Locate the cell with the specified text and output its [X, Y] center coordinate. 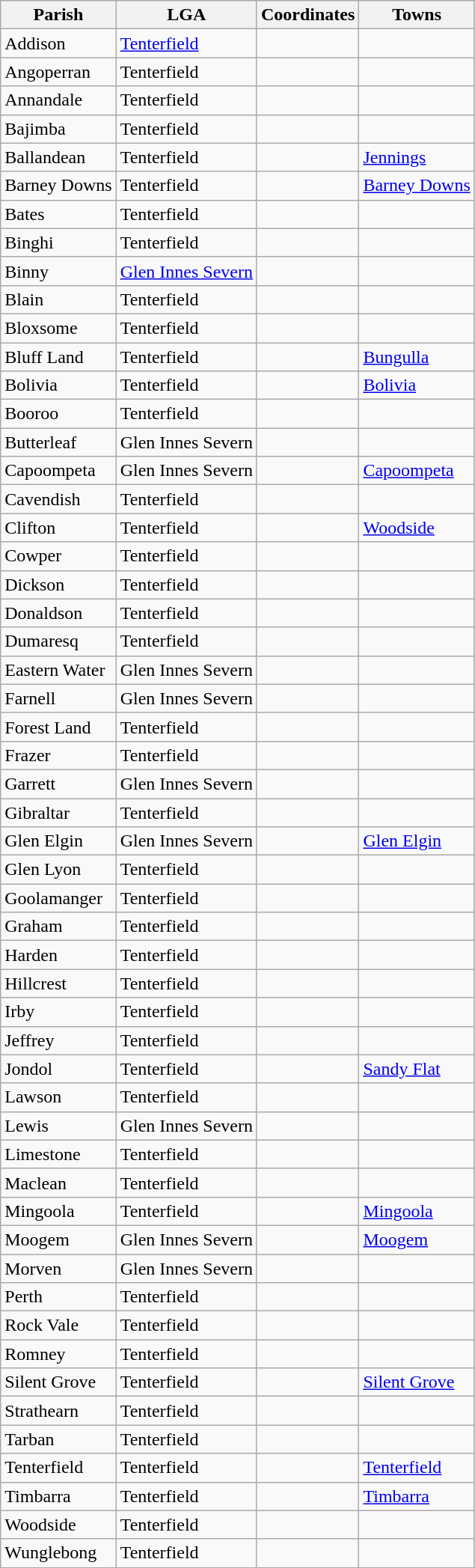
Binghi [58, 242]
Lewis [58, 1126]
Rock Vale [58, 1326]
Jeffrey [58, 1040]
Dickson [58, 585]
Booroo [58, 414]
Tarban [58, 1439]
Angoperran [58, 72]
Bates [58, 214]
Romney [58, 1354]
Dumaresq [58, 641]
Frazer [58, 755]
Annandale [58, 100]
Towns [417, 15]
Clifton [58, 528]
Morven [58, 1269]
Maclean [58, 1183]
Wunglebong [58, 1553]
Cavendish [58, 499]
Strathearn [58, 1411]
Graham [58, 927]
Bajimba [58, 129]
Forest Land [58, 727]
Bloxsome [58, 328]
Bungulla [417, 357]
Binny [58, 271]
Sandy Flat [417, 1069]
Cowper [58, 556]
Hillcrest [58, 983]
Gibraltar [58, 812]
Irby [58, 1012]
Glen Lyon [58, 870]
Blain [58, 299]
Perth [58, 1297]
Limestone [58, 1154]
Butterleaf [58, 442]
Jondol [58, 1069]
Donaldson [58, 613]
Harden [58, 955]
Parish [58, 15]
Coordinates [307, 15]
Goolamanger [58, 898]
LGA [186, 15]
Ballandean [58, 157]
Eastern Water [58, 670]
Bluff Land [58, 357]
Jennings [417, 157]
Farnell [58, 698]
Garrett [58, 784]
Addison [58, 43]
Lawson [58, 1097]
